Return the [x, y] coordinate for the center point of the cell that contains the specified text.  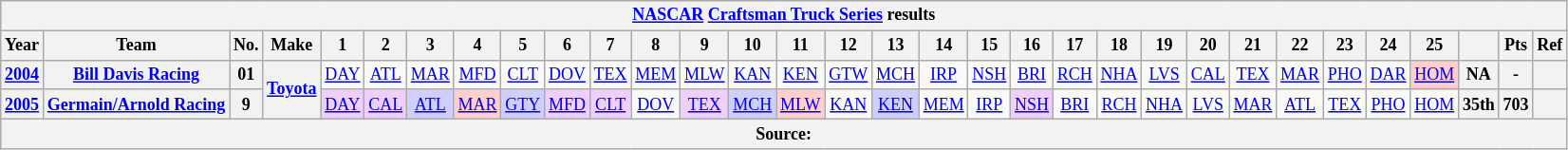
Source: [784, 133]
3 [431, 46]
NA [1479, 74]
18 [1119, 46]
GTW [849, 74]
20 [1207, 46]
Pts [1516, 46]
GTY [523, 104]
1 [343, 46]
17 [1074, 46]
12 [849, 46]
11 [801, 46]
25 [1435, 46]
7 [610, 46]
Team [136, 46]
01 [247, 74]
23 [1344, 46]
15 [989, 46]
No. [247, 46]
13 [896, 46]
Bill Davis Racing [136, 74]
DAR [1388, 74]
- [1516, 74]
14 [943, 46]
35th [1479, 104]
NASCAR Craftsman Truck Series results [784, 15]
5 [523, 46]
Ref [1550, 46]
24 [1388, 46]
21 [1253, 46]
16 [1033, 46]
Make [292, 46]
19 [1165, 46]
Germain/Arnold Racing [136, 104]
10 [753, 46]
2 [385, 46]
Year [23, 46]
4 [477, 46]
22 [1300, 46]
8 [656, 46]
2004 [23, 74]
2005 [23, 104]
6 [568, 46]
703 [1516, 104]
Toyota [292, 89]
